Determine the [x, y] coordinate at the center of the cell enclosing the given text.  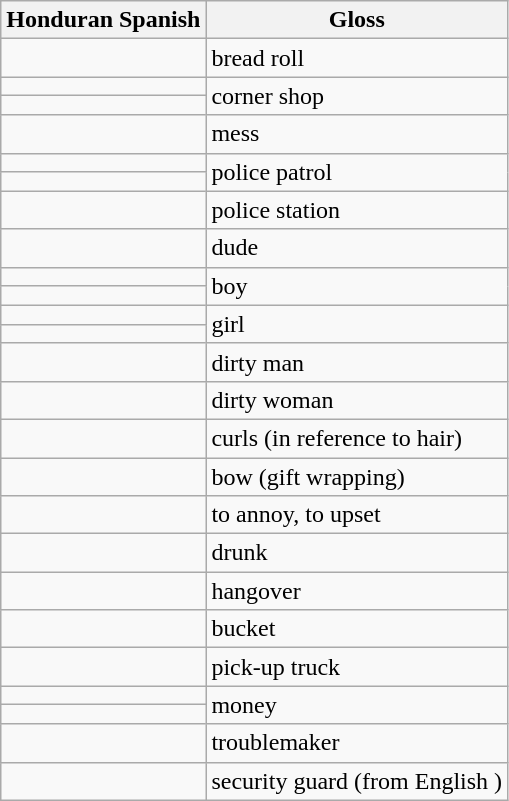
dirty woman [357, 400]
mess [357, 134]
to annoy, to upset [357, 515]
troublemaker [357, 743]
Gloss [357, 20]
boy [357, 286]
corner shop [357, 96]
hangover [357, 591]
bucket [357, 629]
police station [357, 210]
girl [357, 324]
bow (gift wrapping) [357, 477]
dirty man [357, 362]
dude [357, 248]
police patrol [357, 172]
money [357, 705]
drunk [357, 553]
bread roll [357, 58]
security guard (from English ) [357, 781]
Honduran Spanish [104, 20]
curls (in reference to hair) [357, 438]
pick-up truck [357, 667]
